Output the (X, Y) coordinate of the center of the cell containing the given text.  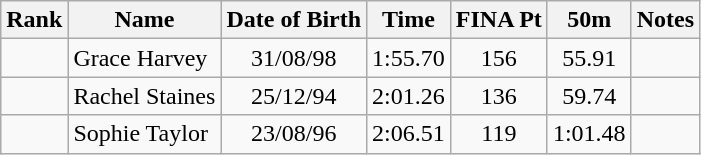
31/08/98 (294, 58)
Sophie Taylor (144, 134)
1:55.70 (409, 58)
Grace Harvey (144, 58)
136 (498, 96)
156 (498, 58)
23/08/96 (294, 134)
2:06.51 (409, 134)
Name (144, 20)
Time (409, 20)
119 (498, 134)
Notes (665, 20)
1:01.48 (589, 134)
Rachel Staines (144, 96)
2:01.26 (409, 96)
Date of Birth (294, 20)
FINA Pt (498, 20)
55.91 (589, 58)
50m (589, 20)
59.74 (589, 96)
Rank (34, 20)
25/12/94 (294, 96)
